Identify which cell holds the provided text, then report its (X, Y) central coordinate. 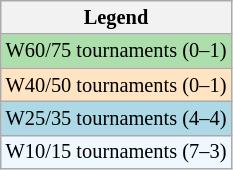
W60/75 tournaments (0–1) (116, 51)
Legend (116, 17)
W40/50 tournaments (0–1) (116, 85)
W25/35 tournaments (4–4) (116, 118)
W10/15 tournaments (7–3) (116, 152)
